Pinpoint the cell where the given text exists, returning its (x, y) midpoint coordinate. 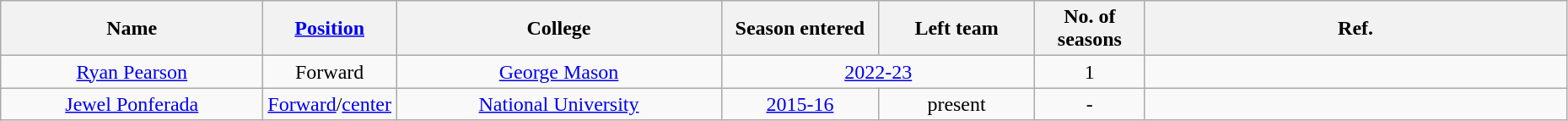
2015-16 (800, 104)
present (956, 104)
2022-23 (879, 72)
Forward/center (330, 104)
Ryan Pearson (132, 72)
Forward (330, 72)
College (559, 29)
Name (132, 29)
George Mason (559, 72)
- (1090, 104)
1 (1090, 72)
Left team (956, 29)
Season entered (800, 29)
No. of seasons (1090, 29)
National University (559, 104)
Ref. (1356, 29)
Jewel Ponferada (132, 104)
Position (330, 29)
